Determine the [X, Y] coordinate at the center of the cell enclosing the given text.  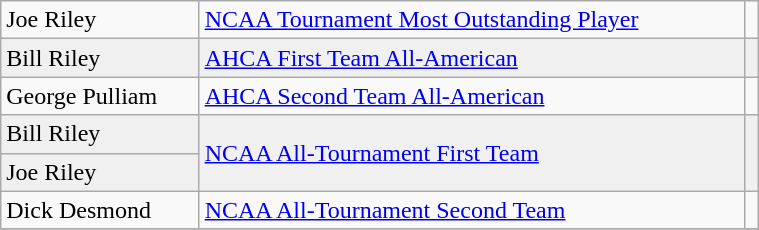
NCAA Tournament Most Outstanding Player [472, 20]
NCAA All-Tournament Second Team [472, 210]
AHCA First Team All-American [472, 58]
Dick Desmond [100, 210]
AHCA Second Team All-American [472, 96]
NCAA All-Tournament First Team [472, 153]
George Pulliam [100, 96]
